Return the [X, Y] coordinate for the center point of the cell that contains the specified text.  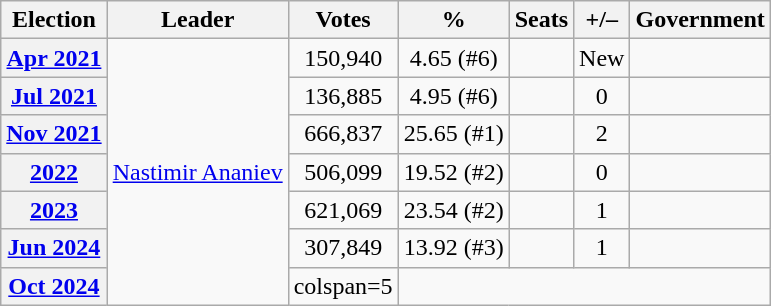
13.92 (#3) [454, 248]
25.65 (#1) [454, 134]
136,885 [343, 96]
Seats [541, 20]
Nastimir Ananiev [198, 172]
Votes [343, 20]
4.65 (#6) [454, 58]
506,099 [343, 172]
% [454, 20]
Leader [198, 20]
2023 [54, 210]
307,849 [343, 248]
Nov 2021 [54, 134]
Jun 2024 [54, 248]
Government [700, 20]
2022 [54, 172]
621,069 [343, 210]
Election [54, 20]
150,940 [343, 58]
4.95 (#6) [454, 96]
23.54 (#2) [454, 210]
666,837 [343, 134]
Jul 2021 [54, 96]
2 [602, 134]
+/– [602, 20]
colspan=5 [343, 286]
New [602, 58]
Oct 2024 [54, 286]
19.52 (#2) [454, 172]
Apr 2021 [54, 58]
